For the text-containing cell, return its midpoint in [X, Y] coordinate format. 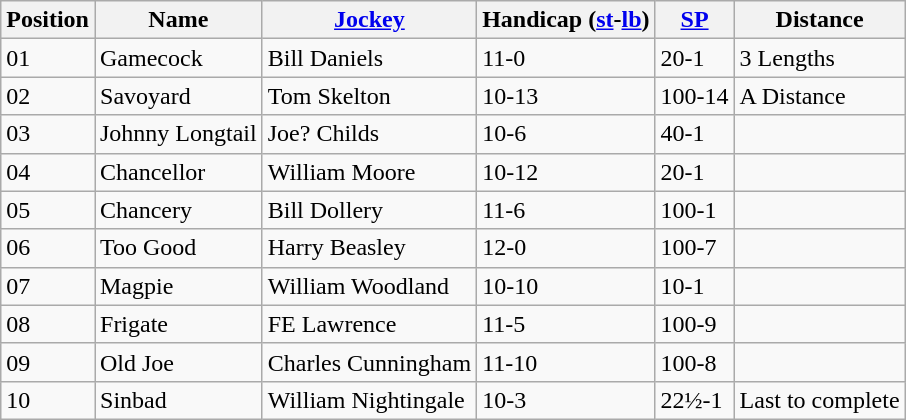
Chancellor [178, 172]
Position [48, 20]
06 [48, 248]
11-5 [566, 324]
09 [48, 362]
07 [48, 286]
Jockey [369, 20]
Last to complete [820, 400]
10-3 [566, 400]
04 [48, 172]
William Nightingale [369, 400]
Johnny Longtail [178, 134]
10-12 [566, 172]
11-10 [566, 362]
02 [48, 96]
12-0 [566, 248]
10 [48, 400]
Bill Dollery [369, 210]
Bill Daniels [369, 58]
William Moore [369, 172]
10-13 [566, 96]
Too Good [178, 248]
A Distance [820, 96]
Name [178, 20]
Frigate [178, 324]
Harry Beasley [369, 248]
William Woodland [369, 286]
40-1 [694, 134]
100-7 [694, 248]
10-6 [566, 134]
Old Joe [178, 362]
100-14 [694, 96]
Gamecock [178, 58]
11-0 [566, 58]
05 [48, 210]
03 [48, 134]
100-1 [694, 210]
11-6 [566, 210]
Distance [820, 20]
Tom Skelton [369, 96]
FE Lawrence [369, 324]
Handicap (st-lb) [566, 20]
3 Lengths [820, 58]
Sinbad [178, 400]
10-1 [694, 286]
01 [48, 58]
Savoyard [178, 96]
08 [48, 324]
SP [694, 20]
100-8 [694, 362]
Joe? Childs [369, 134]
100-9 [694, 324]
Magpie [178, 286]
Charles Cunningham [369, 362]
10-10 [566, 286]
22½-1 [694, 400]
Chancery [178, 210]
